Return the [x, y] coordinate for the center point of the cell that contains the specified text.  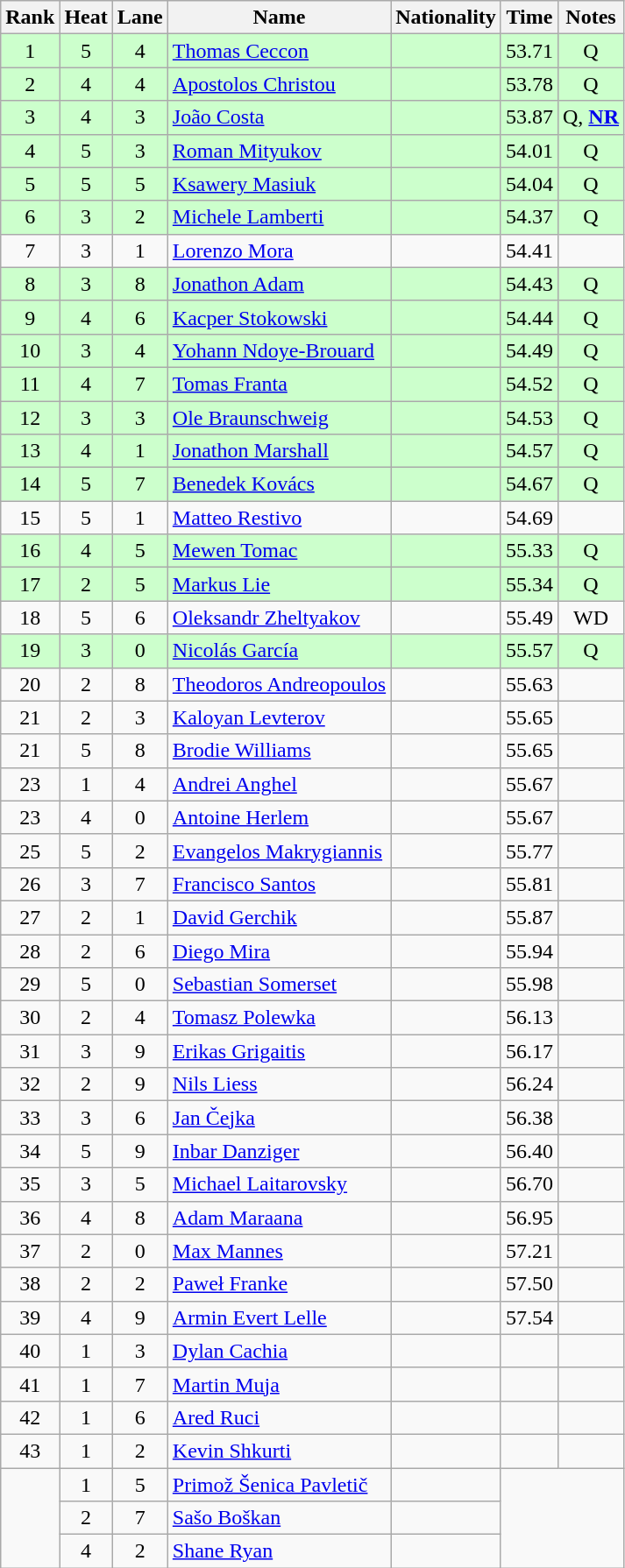
Shane Ryan [279, 1551]
54.49 [529, 350]
56.70 [529, 1184]
55.34 [529, 584]
55.49 [529, 618]
33 [30, 1118]
Adam Maraana [279, 1218]
36 [30, 1218]
12 [30, 418]
10 [30, 350]
Francisco Santos [279, 884]
53.87 [529, 117]
54.53 [529, 418]
54.67 [529, 484]
Nils Liess [279, 1084]
Evangelos Makrygiannis [279, 851]
Kaloyan Levterov [279, 717]
30 [30, 1018]
54.57 [529, 451]
Tomasz Polewka [279, 1018]
40 [30, 1351]
54.37 [529, 217]
Jan Čejka [279, 1118]
Roman Mityukov [279, 151]
54.44 [529, 317]
56.95 [529, 1218]
56.17 [529, 1051]
55.87 [529, 917]
Markus Lie [279, 584]
WD [591, 618]
19 [30, 651]
28 [30, 950]
Michael Laitarovsky [279, 1184]
Name [279, 18]
Yohann Ndoye-Brouard [279, 350]
Armin Evert Lelle [279, 1317]
18 [30, 618]
54.52 [529, 384]
57.50 [529, 1284]
57.21 [529, 1251]
54.04 [529, 184]
Lane [140, 18]
Rank [30, 18]
32 [30, 1084]
55.63 [529, 684]
55.98 [529, 985]
Apostolos Christou [279, 84]
Max Mannes [279, 1251]
53.71 [529, 51]
54.43 [529, 284]
17 [30, 584]
Nationality [446, 18]
Sebastian Somerset [279, 985]
Benedek Kovács [279, 484]
25 [30, 851]
55.81 [529, 884]
56.24 [529, 1084]
56.13 [529, 1018]
Kevin Shkurti [279, 1451]
Diego Mira [279, 950]
54.01 [529, 151]
Jonathon Adam [279, 284]
Erikas Grigaitis [279, 1051]
54.41 [529, 251]
João Costa [279, 117]
42 [30, 1417]
Inbar Danziger [279, 1151]
David Gerchik [279, 917]
53.78 [529, 84]
Sašo Boškan [279, 1518]
11 [30, 384]
Heat [86, 18]
Oleksandr Zheltyakov [279, 618]
39 [30, 1317]
34 [30, 1151]
Andrei Anghel [279, 784]
56.38 [529, 1118]
Thomas Ceccon [279, 51]
15 [30, 518]
Martin Muja [279, 1384]
55.57 [529, 651]
Kacper Stokowski [279, 317]
Primož Šenica Pavletič [279, 1485]
Theodoros Andreopoulos [279, 684]
Time [529, 18]
41 [30, 1384]
54.69 [529, 518]
Q, NR [591, 117]
Michele Lamberti [279, 217]
13 [30, 451]
29 [30, 985]
Ole Braunschweig [279, 418]
Antoine Herlem [279, 817]
56.40 [529, 1151]
37 [30, 1251]
38 [30, 1284]
Brodie Williams [279, 751]
57.54 [529, 1317]
20 [30, 684]
Paweł Franke [279, 1284]
Nicolás García [279, 651]
31 [30, 1051]
14 [30, 484]
55.94 [529, 950]
16 [30, 551]
Notes [591, 18]
26 [30, 884]
Mewen Tomac [279, 551]
Tomas Franta [279, 384]
Ared Ruci [279, 1417]
Dylan Cachia [279, 1351]
55.77 [529, 851]
35 [30, 1184]
Matteo Restivo [279, 518]
27 [30, 917]
Lorenzo Mora [279, 251]
Jonathon Marshall [279, 451]
43 [30, 1451]
55.33 [529, 551]
Ksawery Masiuk [279, 184]
